Return the [X, Y] coordinate for the center point of the cell that contains the specified text.  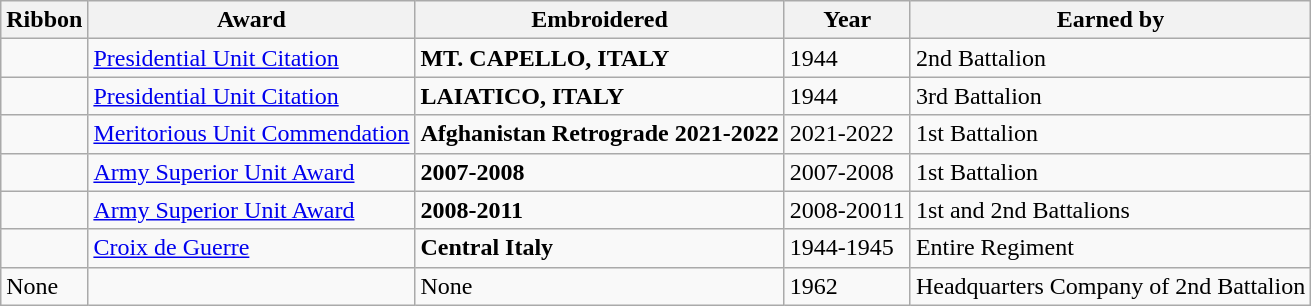
Award [252, 20]
Croix de Guerre [252, 248]
Embroidered [600, 20]
2021-2022 [847, 134]
1944-1945 [847, 248]
LAIATICO, ITALY [600, 96]
2008-2011 [600, 210]
2008-20011 [847, 210]
1st and 2nd Battalions [1110, 210]
Meritorious Unit Commendation [252, 134]
1962 [847, 286]
Headquarters Company of 2nd Battalion [1110, 286]
Earned by [1110, 20]
2nd Battalion [1110, 58]
Ribbon [44, 20]
MT. CAPELLO, ITALY [600, 58]
Year [847, 20]
3rd Battalion [1110, 96]
Afghanistan Retrograde 2021-2022 [600, 134]
Entire Regiment [1110, 248]
Central Italy [600, 248]
